Detect which cell encompasses the target text, then output its [x, y] center coordinate. 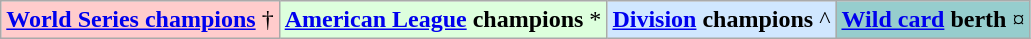
Wild card berth ¤ [933, 20]
Division champions ^ [722, 20]
World Series champions † [140, 20]
American League champions * [443, 20]
